Locate the cell with the specified text and output its [X, Y] center coordinate. 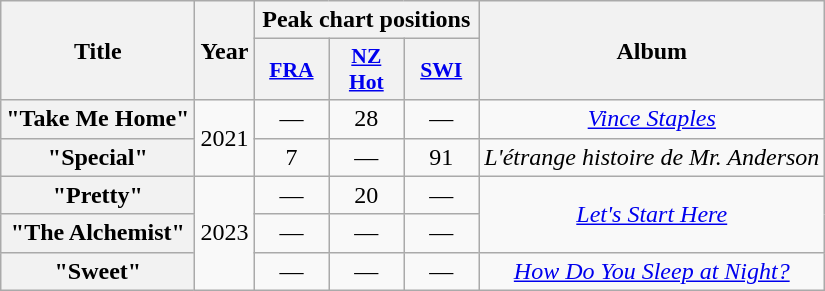
2021 [224, 138]
Let's Start Here [652, 214]
Year [224, 50]
Peak chart positions [366, 20]
"Special" [98, 157]
Vince Staples [652, 119]
NZHot [366, 70]
"The Alchemist" [98, 233]
91 [442, 157]
20 [366, 195]
FRA [292, 70]
2023 [224, 233]
"Sweet" [98, 271]
SWI [442, 70]
"Take Me Home" [98, 119]
L'étrange histoire de Mr. Anderson [652, 157]
"Pretty" [98, 195]
Title [98, 50]
How Do You Sleep at Night? [652, 271]
Album [652, 50]
28 [366, 119]
7 [292, 157]
